Scan for the cell matching the given text and deliver its [x, y] coordinate at center. 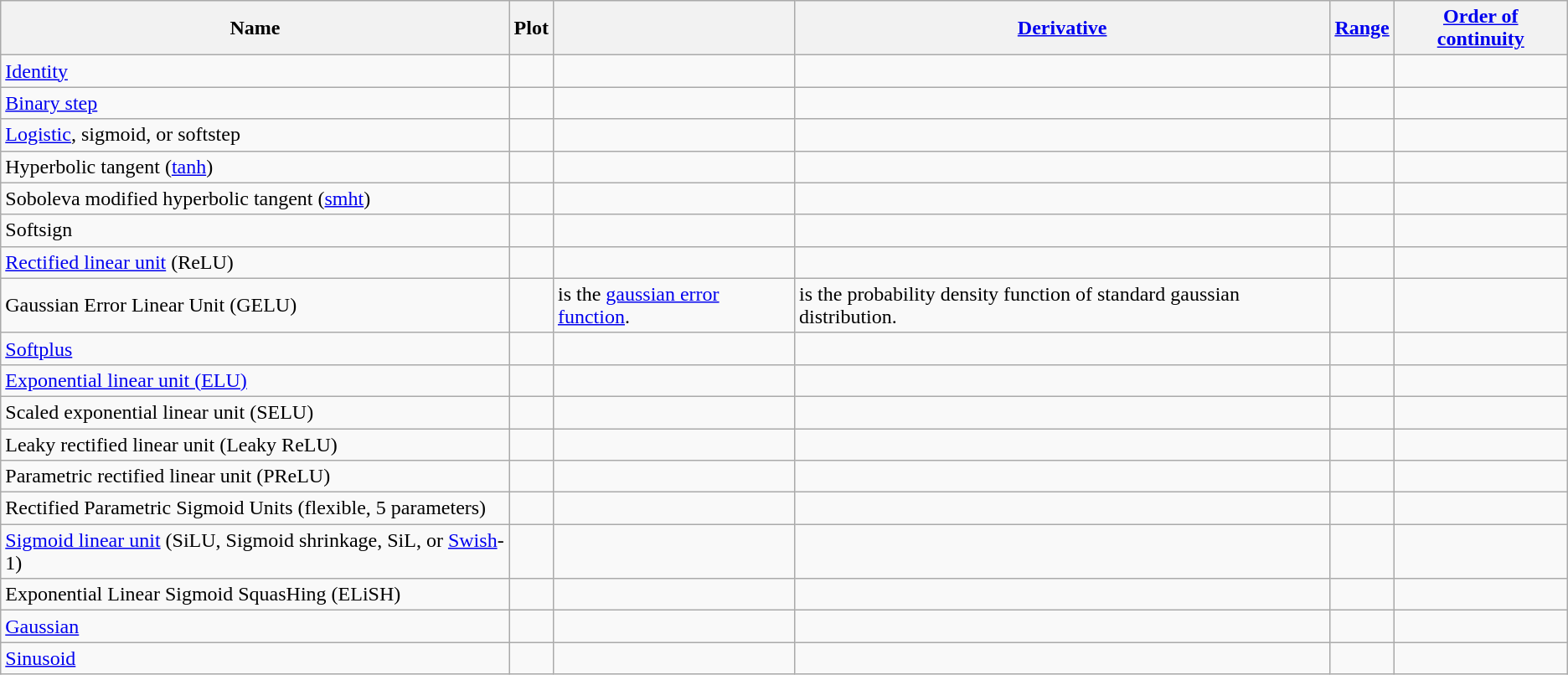
Sigmoid linear unit (SiLU, Sigmoid shrinkage, SiL, or Swish-1) [255, 551]
Binary step [255, 103]
Gaussian Error Linear Unit (GELU) [255, 305]
Plot [531, 28]
Scaled exponential linear unit (SELU) [255, 412]
Softplus [255, 348]
Softsign [255, 230]
Exponential linear unit (ELU) [255, 380]
Logistic, sigmoid, or softstep [255, 135]
Range [1362, 28]
Rectified Parametric Sigmoid Units (flexible, 5 parameters) [255, 508]
Hyperbolic tangent (tanh) [255, 167]
Derivative [1062, 28]
Leaky rectified linear unit (Leaky ReLU) [255, 445]
Order of continuity [1481, 28]
is the probability density function of standard gaussian distribution. [1062, 305]
Identity [255, 71]
Soboleva modified hyperbolic tangent (smht) [255, 198]
Sinusoid [255, 658]
Exponential Linear Sigmoid SquasHing (ELiSH) [255, 595]
Gaussian [255, 626]
Name [255, 28]
Parametric rectified linear unit (PReLU) [255, 477]
is the gaussian error function. [673, 305]
Rectified linear unit (ReLU) [255, 262]
